Output the (X, Y) coordinate of the center of the cell containing the given text.  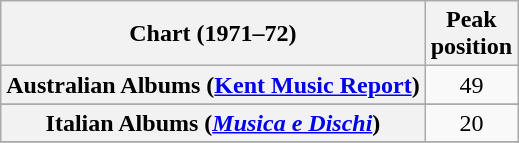
49 (471, 85)
Peakposition (471, 34)
Australian Albums (Kent Music Report) (213, 85)
Chart (1971–72) (213, 34)
20 (471, 123)
Italian Albums (Musica e Dischi) (213, 123)
